Find where the given text appears and provide that cell's center as (x, y) coordinate. 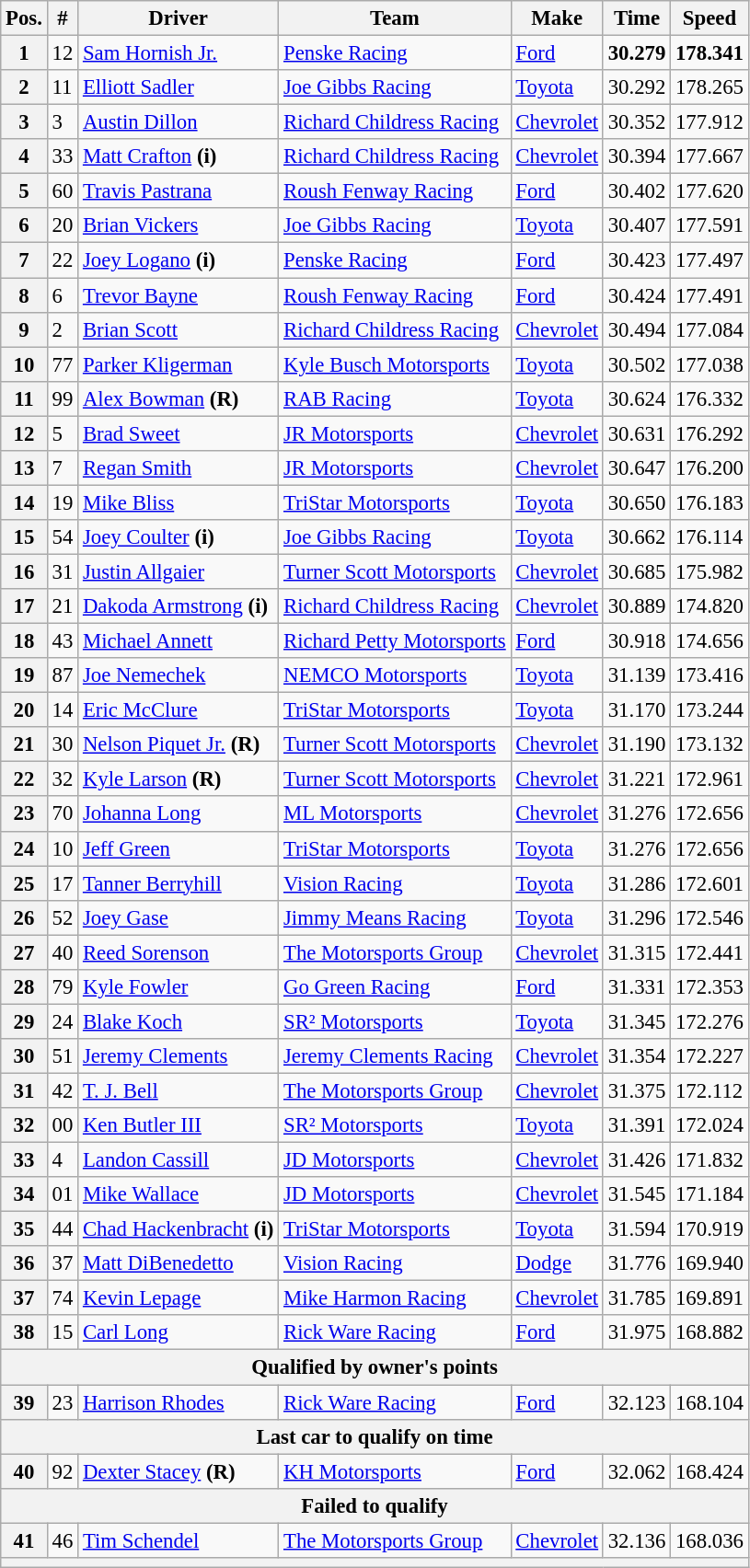
18 (24, 641)
168.104 (710, 1402)
41 (24, 1540)
Joe Nemechek (179, 675)
Dexter Stacey (R) (179, 1471)
Landon Cassill (179, 1160)
176.183 (710, 502)
30.292 (637, 87)
31.345 (637, 1021)
Travis Pastrana (179, 191)
T. J. Bell (179, 1090)
30.650 (637, 502)
Last car to qualify on time (375, 1436)
36 (24, 1263)
79 (63, 987)
31.296 (637, 917)
177.497 (710, 260)
87 (63, 675)
8 (24, 295)
177.084 (710, 329)
Ken Butler III (179, 1125)
Elliott Sadler (179, 87)
172.353 (710, 987)
Reed Sorenson (179, 952)
168.882 (710, 1333)
30.394 (637, 156)
173.244 (710, 710)
Go Green Racing (395, 987)
30.624 (637, 398)
177.038 (710, 364)
31.190 (637, 744)
30.352 (637, 122)
Kyle Larson (R) (179, 779)
30.502 (637, 364)
168.036 (710, 1540)
Parker Kligerman (179, 364)
175.982 (710, 571)
31.354 (637, 1056)
176.114 (710, 537)
176.332 (710, 398)
173.132 (710, 744)
Dakoda Armstrong (i) (179, 606)
01 (63, 1194)
Johanna Long (179, 814)
46 (63, 1540)
31.221 (637, 779)
177.667 (710, 156)
31.545 (637, 1194)
52 (63, 917)
70 (63, 814)
172.546 (710, 917)
38 (24, 1333)
Matt Crafton (i) (179, 156)
Austin Dillon (179, 122)
43 (63, 641)
27 (24, 952)
172.276 (710, 1021)
Brad Sweet (179, 433)
30.407 (637, 225)
Sam Hornish Jr. (179, 53)
54 (63, 537)
31.139 (637, 675)
34 (24, 1194)
Kevin Lepage (179, 1298)
Mike Harmon Racing (395, 1298)
13 (24, 468)
Michael Annett (179, 641)
176.292 (710, 433)
Driver (179, 18)
Joey Gase (179, 917)
177.912 (710, 122)
39 (24, 1402)
172.227 (710, 1056)
35 (24, 1229)
28 (24, 987)
31.315 (637, 952)
Regan Smith (179, 468)
99 (63, 398)
30.402 (637, 191)
25 (24, 883)
172.961 (710, 779)
Matt DiBenedetto (179, 1263)
Harrison Rhodes (179, 1402)
169.940 (710, 1263)
77 (63, 364)
Brian Vickers (179, 225)
Tanner Berryhill (179, 883)
31.594 (637, 1229)
Failed to qualify (375, 1505)
Mike Wallace (179, 1194)
RAB Racing (395, 398)
Carl Long (179, 1333)
Brian Scott (179, 329)
Qualified by owner's points (375, 1367)
Tim Schendel (179, 1540)
Chad Hackenbracht (i) (179, 1229)
31.286 (637, 883)
51 (63, 1056)
16 (24, 571)
Kyle Fowler (179, 987)
00 (63, 1125)
169.891 (710, 1298)
30.662 (637, 537)
168.424 (710, 1471)
Time (637, 18)
172.601 (710, 883)
32.136 (637, 1540)
30.685 (637, 571)
30.423 (637, 260)
Jimmy Means Racing (395, 917)
Trevor Bayne (179, 295)
170.919 (710, 1229)
ML Motorsports (395, 814)
1 (24, 53)
60 (63, 191)
32.062 (637, 1471)
26 (24, 917)
Dodge (557, 1263)
74 (63, 1298)
Joey Coulter (i) (179, 537)
9 (24, 329)
29 (24, 1021)
Joey Logano (i) (179, 260)
Blake Koch (179, 1021)
Make (557, 18)
Team (395, 18)
172.441 (710, 952)
178.341 (710, 53)
92 (63, 1471)
30.279 (637, 53)
44 (63, 1229)
Eric McClure (179, 710)
176.200 (710, 468)
Jeremy Clements Racing (395, 1056)
31.331 (637, 987)
# (63, 18)
177.491 (710, 295)
172.112 (710, 1090)
Nelson Piquet Jr. (R) (179, 744)
42 (63, 1090)
Mike Bliss (179, 502)
30.631 (637, 433)
173.416 (710, 675)
172.024 (710, 1125)
Justin Allgaier (179, 571)
Speed (710, 18)
171.184 (710, 1194)
Pos. (24, 18)
31.426 (637, 1160)
Jeff Green (179, 848)
Kyle Busch Motorsports (395, 364)
31.776 (637, 1263)
KH Motorsports (395, 1471)
Richard Petty Motorsports (395, 641)
31.375 (637, 1090)
31.391 (637, 1125)
30.647 (637, 468)
32.123 (637, 1402)
30.889 (637, 606)
31.785 (637, 1298)
Alex Bowman (R) (179, 398)
177.591 (710, 225)
NEMCO Motorsports (395, 675)
174.820 (710, 606)
30.918 (637, 641)
177.620 (710, 191)
Jeremy Clements (179, 1056)
171.832 (710, 1160)
31.170 (637, 710)
30.424 (637, 295)
30.494 (637, 329)
31.975 (637, 1333)
178.265 (710, 87)
174.656 (710, 641)
